Provide the [X, Y] coordinate of the cell's center where the given text is located.  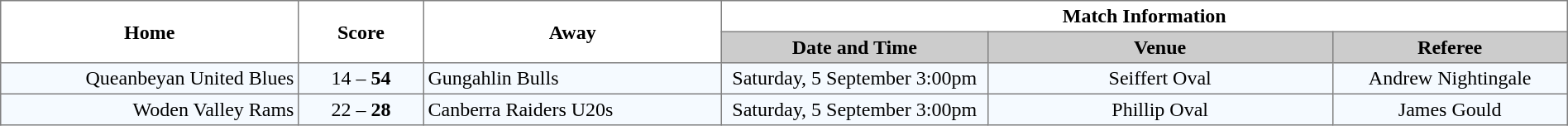
Score [361, 31]
Phillip Oval [1159, 109]
14 – 54 [361, 79]
Canberra Raiders U20s [572, 109]
Woden Valley Rams [150, 109]
Seiffert Oval [1159, 79]
22 – 28 [361, 109]
Gungahlin Bulls [572, 79]
Match Information [1145, 17]
James Gould [1450, 109]
Date and Time [854, 47]
Queanbeyan United Blues [150, 79]
Andrew Nightingale [1450, 79]
Away [572, 31]
Referee [1450, 47]
Venue [1159, 47]
Home [150, 31]
